Output the [x, y] coordinate of the center of the cell containing the given text.  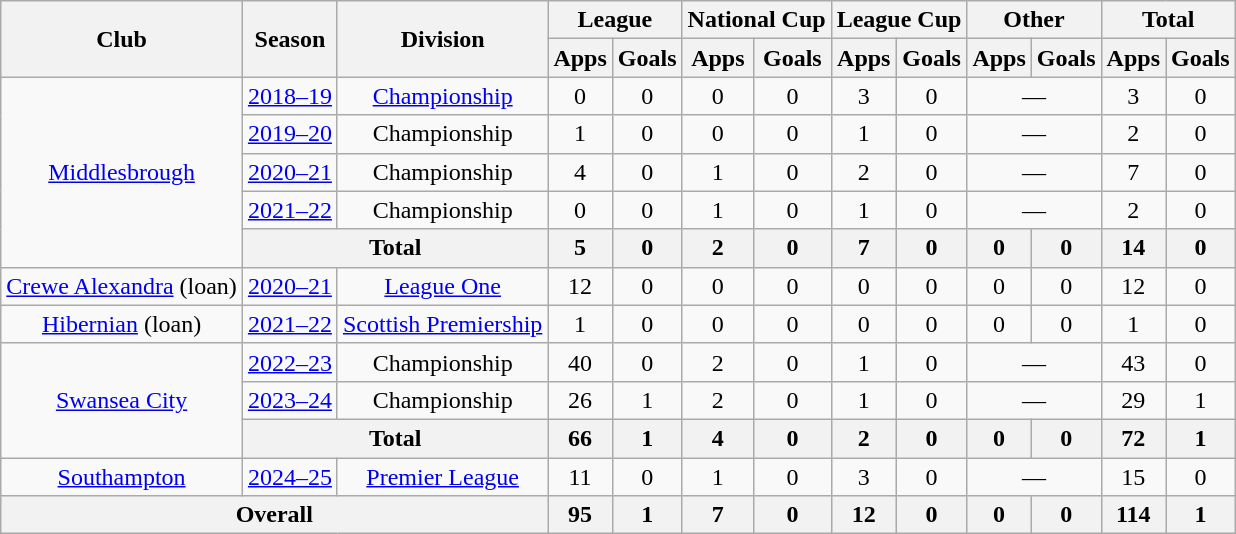
Scottish Premiership [442, 324]
League One [442, 286]
Middlesbrough [122, 172]
Other [1034, 20]
114 [1133, 515]
5 [580, 248]
Swansea City [122, 400]
Division [442, 39]
2019–20 [290, 134]
League Cup [899, 20]
Overall [274, 515]
2018–19 [290, 96]
72 [1133, 438]
40 [580, 362]
Hibernian (loan) [122, 324]
Club [122, 39]
Premier League [442, 477]
2022–23 [290, 362]
14 [1133, 248]
26 [580, 400]
Season [290, 39]
League [615, 20]
95 [580, 515]
15 [1133, 477]
66 [580, 438]
National Cup [756, 20]
2024–25 [290, 477]
2023–24 [290, 400]
29 [1133, 400]
11 [580, 477]
Crewe Alexandra (loan) [122, 286]
Southampton [122, 477]
43 [1133, 362]
